Locate the cell with the specified text and output its [X, Y] center coordinate. 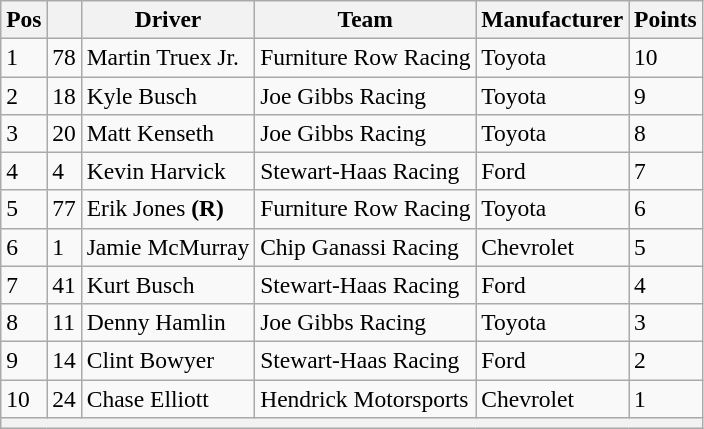
78 [64, 57]
14 [64, 360]
Matt Kenseth [168, 133]
Pos [24, 19]
Driver [168, 19]
77 [64, 209]
11 [64, 322]
Chip Ganassi Racing [366, 247]
Clint Bowyer [168, 360]
Chase Elliott [168, 398]
Kyle Busch [168, 95]
41 [64, 285]
Jamie McMurray [168, 247]
Manufacturer [552, 19]
Points [666, 19]
Kevin Harvick [168, 171]
Hendrick Motorsports [366, 398]
Denny Hamlin [168, 322]
18 [64, 95]
Martin Truex Jr. [168, 57]
Erik Jones (R) [168, 209]
24 [64, 398]
Team [366, 19]
Kurt Busch [168, 285]
20 [64, 133]
